Return [x, y] of the center of cell containing provided text 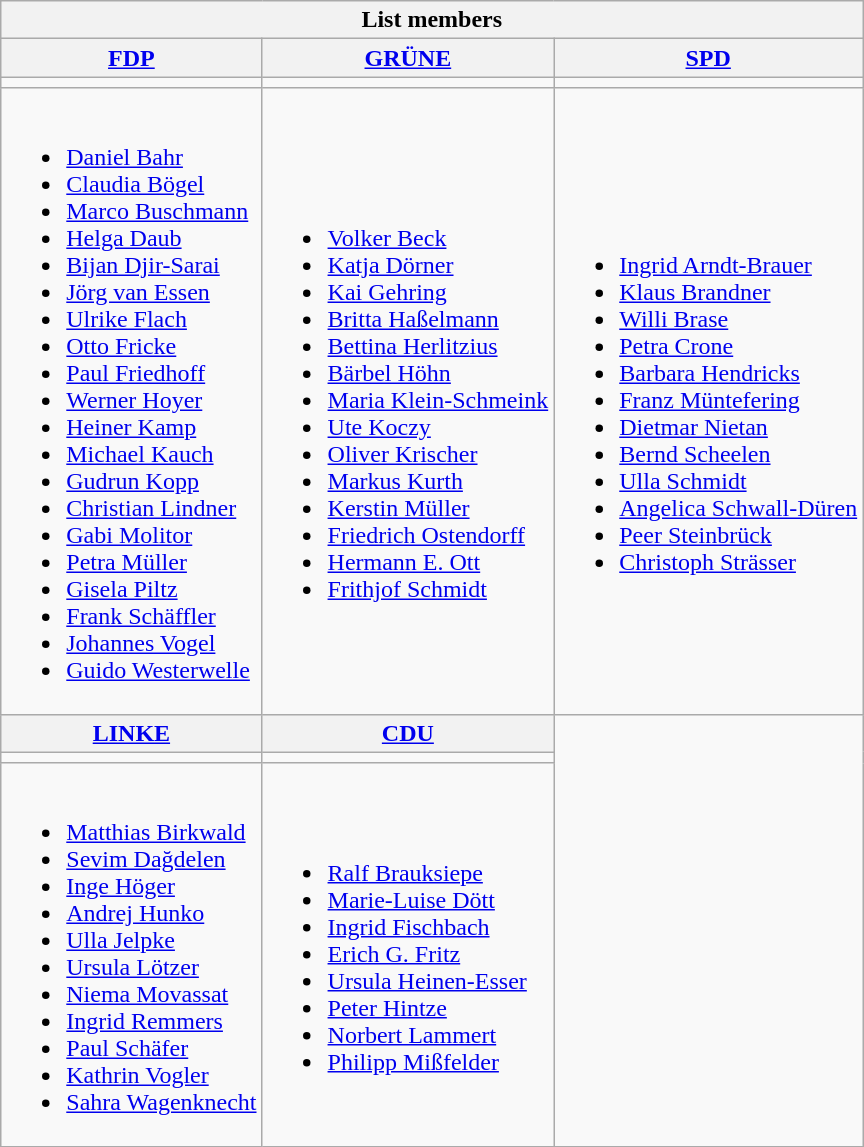
Matthias BirkwaldSevim DağdelenInge HögerAndrej HunkoUlla JelpkeUrsula LötzerNiema MovassatIngrid RemmersPaul SchäferKathrin VoglerSahra Wagenknecht [132, 954]
LINKE [132, 733]
FDP [132, 58]
Ralf BrauksiepeMarie-Luise DöttIngrid FischbachErich G. FritzUrsula Heinen-EsserPeter HintzeNorbert LammertPhilipp Mißfelder [408, 954]
CDU [408, 733]
GRÜNE [408, 58]
SPD [708, 58]
List members [432, 20]
